Extract the [x, y] coordinate from the center of the cell holding the provided text.  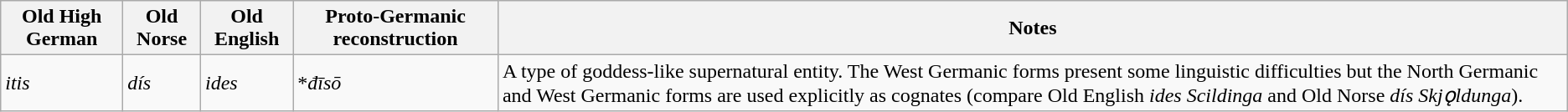
Old English [246, 28]
Old High German [62, 28]
*đīsō [395, 84]
Old Norse [162, 28]
dís [162, 84]
ides [246, 84]
itis [62, 84]
Notes [1032, 28]
Proto-Germanic reconstruction [395, 28]
